Scan for the cell matching the given text and deliver its [x, y] coordinate at center. 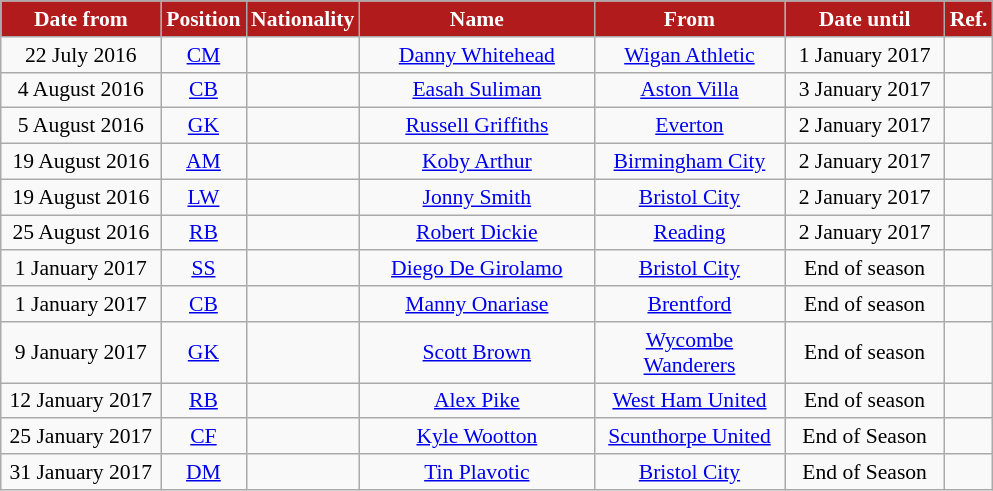
Position [204, 19]
Nationality [302, 19]
31 January 2017 [81, 472]
Manny Onariase [476, 304]
CF [204, 437]
Name [476, 19]
Wigan Athletic [689, 55]
CM [204, 55]
5 August 2016 [81, 126]
Date until [865, 19]
22 July 2016 [81, 55]
Scott Brown [476, 352]
12 January 2017 [81, 401]
Russell Griffiths [476, 126]
Reading [689, 233]
Kyle Wootton [476, 437]
Robert Dickie [476, 233]
Tin Plavotic [476, 472]
3 January 2017 [865, 90]
Danny Whitehead [476, 55]
Jonny Smith [476, 197]
Wycombe Wanderers [689, 352]
AM [204, 162]
Brentford [689, 304]
West Ham United [689, 401]
Ref. [969, 19]
Koby Arthur [476, 162]
25 August 2016 [81, 233]
SS [204, 269]
25 January 2017 [81, 437]
Date from [81, 19]
9 January 2017 [81, 352]
Birmingham City [689, 162]
From [689, 19]
Easah Suliman [476, 90]
4 August 2016 [81, 90]
Diego De Girolamo [476, 269]
LW [204, 197]
Scunthorpe United [689, 437]
Alex Pike [476, 401]
Everton [689, 126]
Aston Villa [689, 90]
DM [204, 472]
